Detect which cell encompasses the target text, then output its [X, Y] center coordinate. 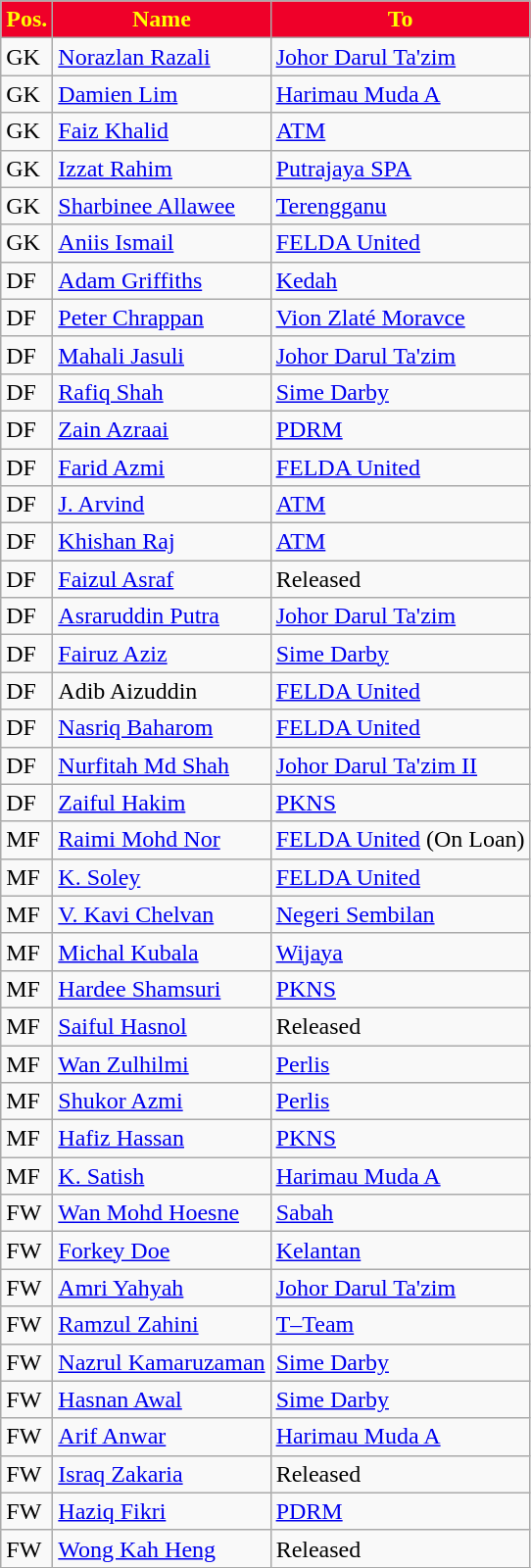
Kedah [400, 280]
Putrajaya SPA [400, 169]
Adib Aizuddin [162, 691]
Sharbinee Allawee [162, 206]
Terengganu [400, 206]
Nasriq Baharom [162, 728]
Khishan Raj [162, 542]
Wan Zulhilmi [162, 1063]
K. Soley [162, 877]
Mahali Jasuli [162, 355]
Haziq Fikri [162, 1511]
Damien Lim [162, 94]
Johor Darul Ta'zim II [400, 765]
Negeri Sembilan [400, 914]
FELDA United (On Loan) [400, 840]
Wijaya [400, 952]
Izzat Rahim [162, 169]
V. Kavi Chelvan [162, 914]
Asraruddin Putra [162, 616]
Zain Azraai [162, 429]
Forkey Doe [162, 1250]
To [400, 20]
T–Team [400, 1325]
Sabah [400, 1213]
Israq Zakaria [162, 1474]
Vion Zlaté Moravce [400, 318]
Raimi Mohd Nor [162, 840]
Wong Kah Heng [162, 1548]
Aniis Ismail [162, 243]
Norazlan Razali [162, 57]
Zaiful Hakim [162, 803]
Name [162, 20]
Nazrul Kamaruzaman [162, 1362]
Pos. [27, 20]
Michal Kubala [162, 952]
Faiz Khalid [162, 131]
Kelantan [400, 1250]
Hasnan Awal [162, 1399]
Peter Chrappan [162, 318]
Wan Mohd Hoesne [162, 1213]
Arif Anwar [162, 1437]
Ramzul Zahini [162, 1325]
Fairuz Aziz [162, 654]
Hardee Shamsuri [162, 989]
Nurfitah Md Shah [162, 765]
Hafiz Hassan [162, 1139]
Faizul Asraf [162, 579]
Saiful Hasnol [162, 1026]
Farid Azmi [162, 467]
K. Satish [162, 1176]
J. Arvind [162, 505]
Amri Yahyah [162, 1288]
Shukor Azmi [162, 1102]
Adam Griffiths [162, 280]
Rafiq Shah [162, 392]
